Pinpoint the cell where the given text exists, returning its (x, y) midpoint coordinate. 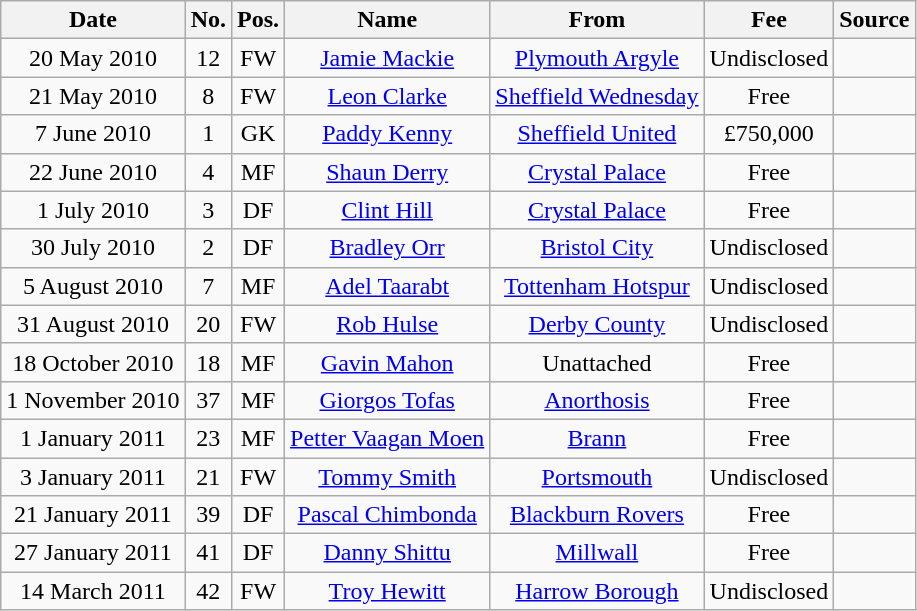
21 May 2010 (93, 96)
Jamie Mackie (388, 58)
Pos. (258, 20)
Danny Shittu (388, 553)
23 (208, 438)
7 (208, 286)
Paddy Kenny (388, 134)
37 (208, 400)
Pascal Chimbonda (388, 515)
Shaun Derry (388, 172)
£750,000 (769, 134)
Millwall (597, 553)
21 (208, 477)
Bristol City (597, 248)
Derby County (597, 324)
Portsmouth (597, 477)
1 July 2010 (93, 210)
20 (208, 324)
22 June 2010 (93, 172)
21 January 2011 (93, 515)
12 (208, 58)
Tottenham Hotspur (597, 286)
1 (208, 134)
Troy Hewitt (388, 591)
Sheffield Wednesday (597, 96)
Blackburn Rovers (597, 515)
Source (874, 20)
Sheffield United (597, 134)
Rob Hulse (388, 324)
1 November 2010 (93, 400)
27 January 2011 (93, 553)
18 (208, 362)
30 July 2010 (93, 248)
Petter Vaagan Moen (388, 438)
Harrow Borough (597, 591)
From (597, 20)
14 March 2011 (93, 591)
Giorgos Tofas (388, 400)
2 (208, 248)
Name (388, 20)
GK (258, 134)
Brann (597, 438)
Adel Taarabt (388, 286)
Unattached (597, 362)
3 January 2011 (93, 477)
5 August 2010 (93, 286)
42 (208, 591)
18 October 2010 (93, 362)
8 (208, 96)
1 January 2011 (93, 438)
20 May 2010 (93, 58)
39 (208, 515)
Date (93, 20)
Anorthosis (597, 400)
Leon Clarke (388, 96)
41 (208, 553)
4 (208, 172)
3 (208, 210)
31 August 2010 (93, 324)
Plymouth Argyle (597, 58)
7 June 2010 (93, 134)
Clint Hill (388, 210)
Gavin Mahon (388, 362)
No. (208, 20)
Tommy Smith (388, 477)
Bradley Orr (388, 248)
Fee (769, 20)
